For the text-containing cell, return its midpoint in (x, y) coordinate format. 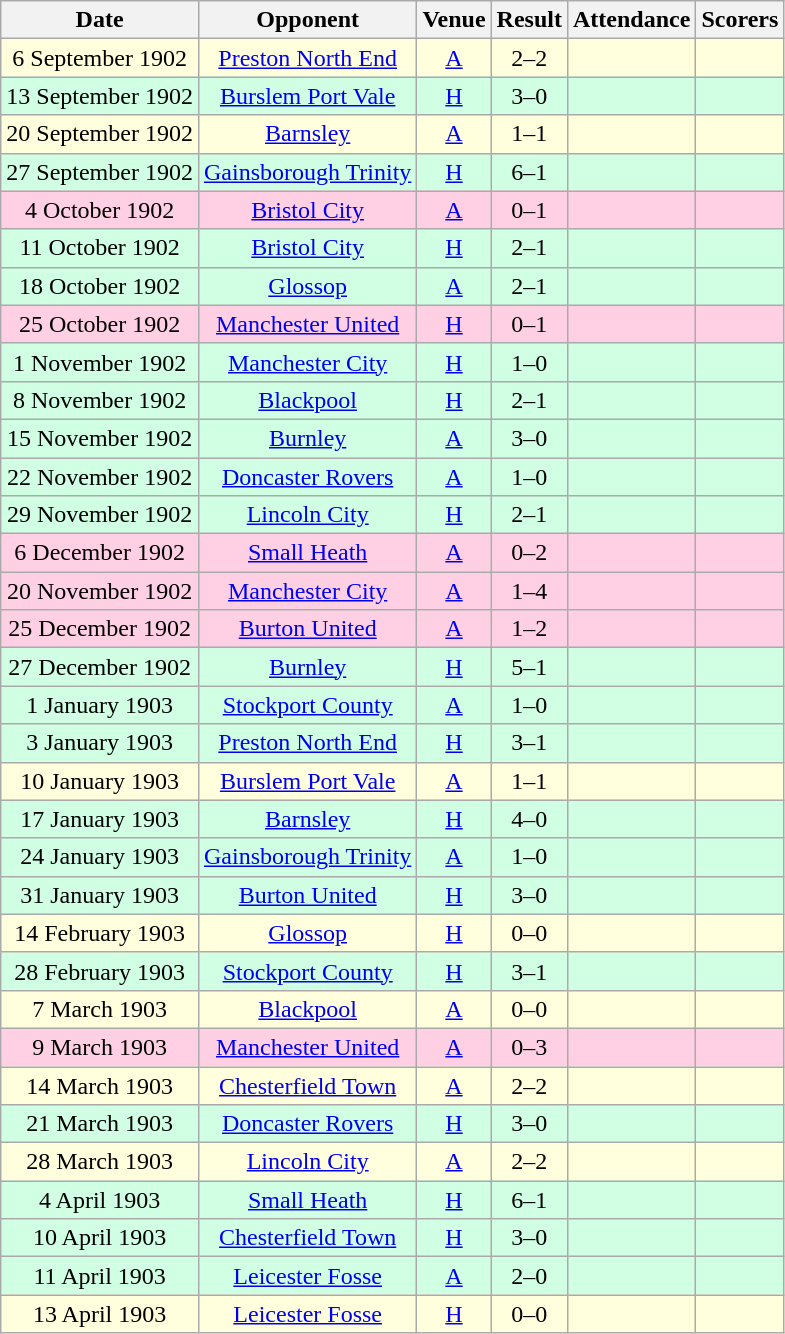
9 March 1903 (100, 1047)
13 September 1902 (100, 96)
4–0 (529, 819)
24 January 1903 (100, 857)
11 October 1902 (100, 248)
20 November 1902 (100, 591)
2–0 (529, 1276)
29 November 1902 (100, 515)
25 October 1902 (100, 324)
5–1 (529, 667)
8 November 1902 (100, 400)
11 April 1903 (100, 1276)
7 March 1903 (100, 1009)
20 September 1902 (100, 134)
15 November 1902 (100, 438)
1–4 (529, 591)
6 September 1902 (100, 58)
1–2 (529, 629)
Result (529, 20)
1 January 1903 (100, 705)
31 January 1903 (100, 895)
Scorers (740, 20)
27 December 1902 (100, 667)
1 November 1902 (100, 362)
18 October 1902 (100, 286)
13 April 1903 (100, 1314)
14 March 1903 (100, 1085)
0–2 (529, 553)
Opponent (307, 20)
28 February 1903 (100, 971)
Attendance (631, 20)
27 September 1902 (100, 172)
10 April 1903 (100, 1238)
21 March 1903 (100, 1124)
22 November 1902 (100, 477)
10 January 1903 (100, 781)
14 February 1903 (100, 933)
25 December 1902 (100, 629)
4 October 1902 (100, 210)
0–3 (529, 1047)
6 December 1902 (100, 553)
3 January 1903 (100, 743)
Venue (454, 20)
Date (100, 20)
17 January 1903 (100, 819)
4 April 1903 (100, 1200)
28 March 1903 (100, 1162)
